From the cell containing the given text, extract its center point as (x, y) coordinate. 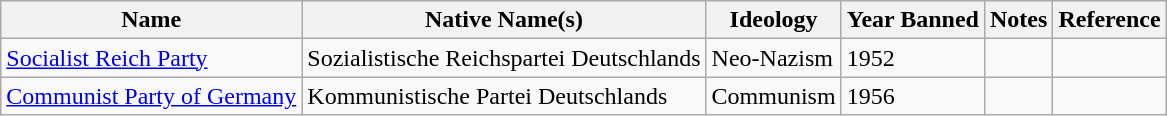
Native Name(s) (504, 20)
Neo-Nazism (774, 58)
Socialist Reich Party (152, 58)
Notes (1018, 20)
Ideology (774, 20)
Reference (1110, 20)
Sozialistische Reichspartei Deutschlands (504, 58)
Communism (774, 96)
1956 (912, 96)
Year Banned (912, 20)
Name (152, 20)
1952 (912, 58)
Kommunistische Partei Deutschlands (504, 96)
Communist Party of Germany (152, 96)
